Identify which cell holds the provided text, then report its (x, y) central coordinate. 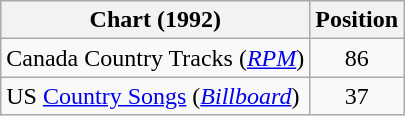
US Country Songs (Billboard) (156, 96)
Chart (1992) (156, 20)
Canada Country Tracks (RPM) (156, 58)
37 (357, 96)
86 (357, 58)
Position (357, 20)
